Determine the [x, y] coordinate at the center of the cell enclosing the given text.  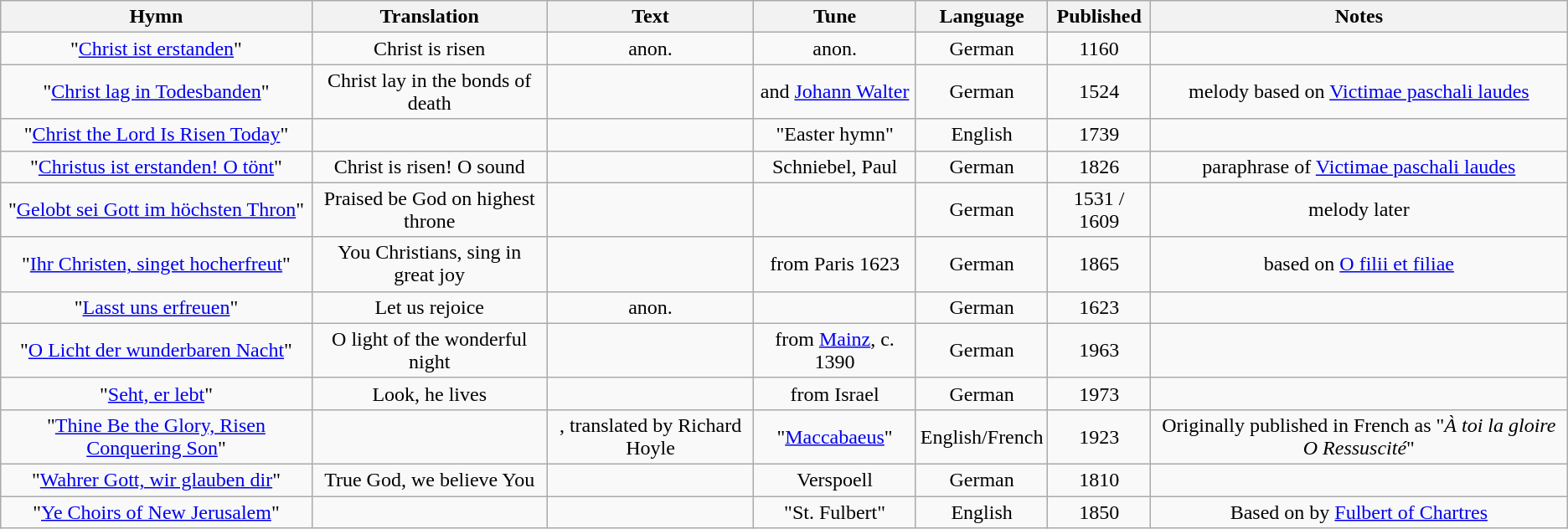
1923 [1099, 437]
"St. Fulbert" [834, 511]
Verspoell [834, 480]
True God, we believe You [429, 480]
1623 [1099, 307]
"Lasst uns erfreuen" [156, 307]
1850 [1099, 511]
1531 / 1609 [1099, 209]
Tune [834, 17]
Praised be God on highest throne [429, 209]
Hymn [156, 17]
"Christ ist erstanden" [156, 49]
"Christ lag in Todesbanden" [156, 92]
Christ lay in the bonds of death [429, 92]
Originally published in French as "À toi la gloire O Ressuscité" [1359, 437]
and Johann Walter [834, 92]
"Christ the Lord Is Risen Today" [156, 135]
Schniebel, Paul [834, 167]
Based on by Fulbert of Chartres [1359, 511]
Christ is risen [429, 49]
1524 [1099, 92]
paraphrase of Victimae paschali laudes [1359, 167]
from Israel [834, 393]
Language [982, 17]
1973 [1099, 393]
, translated by Richard Hoyle [650, 437]
"Christus ist erstanden! O tönt" [156, 167]
You Christians, sing in great joy [429, 264]
1810 [1099, 480]
"O Licht der wunderbaren Nacht" [156, 350]
"Ihr Christen, singet hocherfreut" [156, 264]
English/French [982, 437]
Notes [1359, 17]
"Easter hymn" [834, 135]
1826 [1099, 167]
Text [650, 17]
Look, he lives [429, 393]
1160 [1099, 49]
from Mainz, c. 1390 [834, 350]
melody later [1359, 209]
"Thine Be the Glory, Risen Conquering Son" [156, 437]
1739 [1099, 135]
1963 [1099, 350]
Published [1099, 17]
Let us rejoice [429, 307]
"Wahrer Gott, wir glauben dir" [156, 480]
based on O filii et filiae [1359, 264]
"Gelobt sei Gott im höchsten Thron" [156, 209]
O light of the wonderful night [429, 350]
"Seht, er lebt" [156, 393]
Christ is risen! O sound [429, 167]
Translation [429, 17]
"Ye Choirs of New Jerusalem" [156, 511]
from Paris 1623 [834, 264]
"Maccabaeus" [834, 437]
melody based on Victimae paschali laudes [1359, 92]
1865 [1099, 264]
